Output the [X, Y] coordinate of the center of the cell containing the given text.  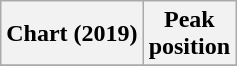
Peakposition [189, 34]
Chart (2019) [72, 34]
